Detect which cell encompasses the target text, then output its [x, y] center coordinate. 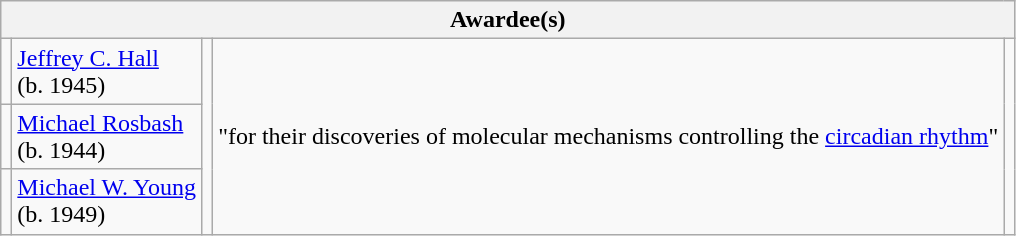
Jeffrey C. Hall(b. 1945) [107, 72]
Michael W. Young(b. 1949) [107, 202]
"for their discoveries of molecular mechanisms controlling the circadian rhythm" [608, 136]
Awardee(s) [508, 20]
Michael Rosbash(b. 1944) [107, 136]
